For the text-containing cell, return its midpoint in [X, Y] coordinate format. 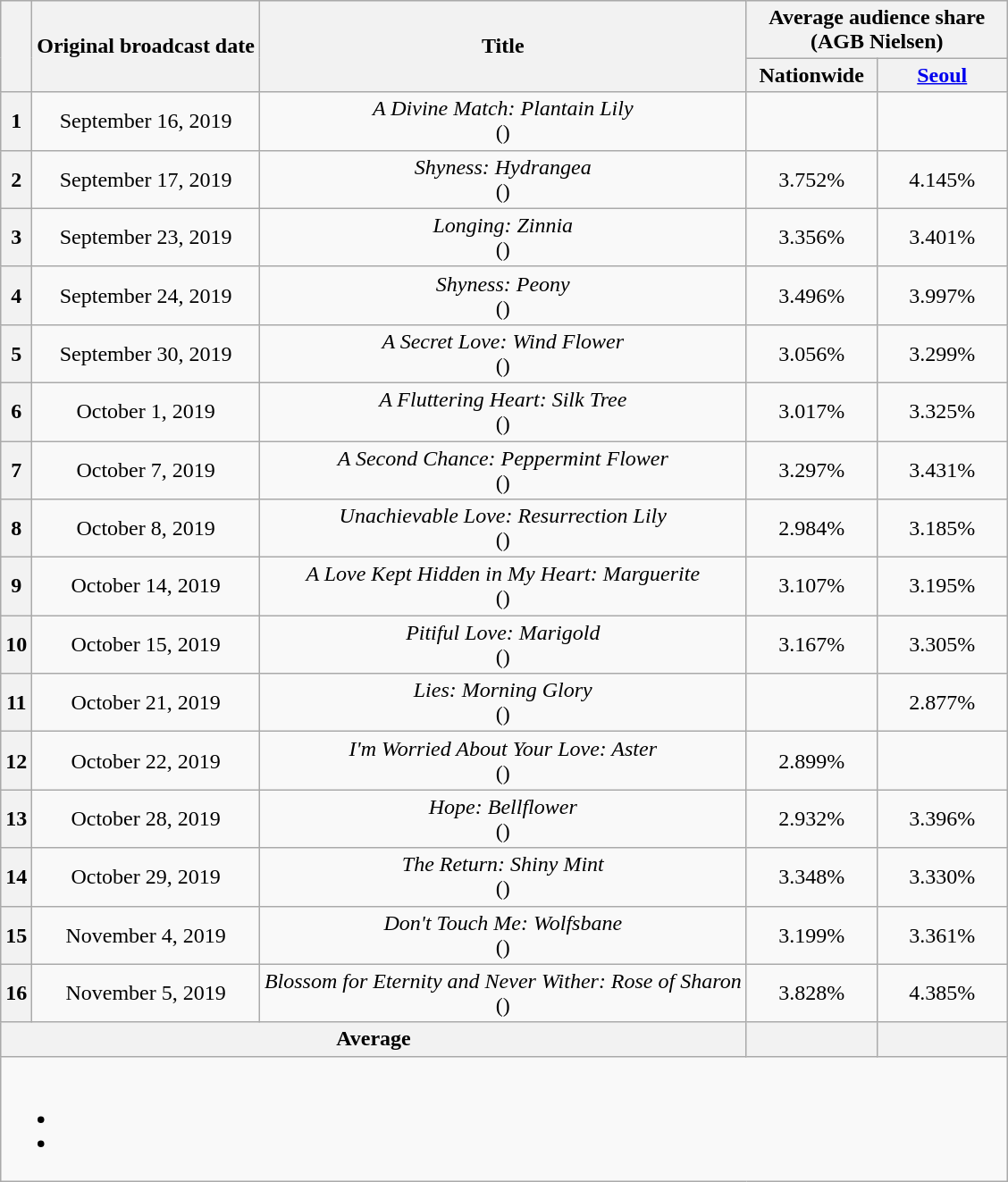
Blossom for Eternity and Never Wither: Rose of Sharon() [502, 993]
Title [502, 46]
3.431% [942, 470]
September 17, 2019 [147, 179]
October 22, 2019 [147, 761]
14 [16, 877]
9 [16, 586]
3.305% [942, 645]
3.348% [811, 877]
The Return: Shiny Mint() [502, 877]
10 [16, 645]
3.401% [942, 238]
3.297% [811, 470]
5 [16, 354]
11 [16, 702]
October 7, 2019 [147, 470]
3.396% [942, 818]
A Secret Love: Wind Flower() [502, 354]
3.017% [811, 411]
Average audience share(AGB Nielsen) [877, 29]
September 23, 2019 [147, 238]
3.199% [811, 935]
Unachievable Love: Resurrection Lily() [502, 529]
3.056% [811, 354]
3 [16, 238]
3.361% [942, 935]
3.496% [811, 295]
4.145% [942, 179]
Original broadcast date [147, 46]
16 [16, 993]
A Second Chance: Peppermint Flower() [502, 470]
3.299% [942, 354]
November 4, 2019 [147, 935]
4 [16, 295]
3.107% [811, 586]
1 [16, 122]
3.828% [811, 993]
October 8, 2019 [147, 529]
2.877% [942, 702]
Shyness: Peony() [502, 295]
September 16, 2019 [147, 122]
2.899% [811, 761]
Don't Touch Me: Wolfsbane() [502, 935]
Pitiful Love: Marigold() [502, 645]
4.385% [942, 993]
6 [16, 411]
2 [16, 179]
November 5, 2019 [147, 993]
3.356% [811, 238]
3.997% [942, 295]
A Divine Match: Plantain Lily() [502, 122]
3.167% [811, 645]
3.325% [942, 411]
A Fluttering Heart: Silk Tree() [502, 411]
Longing: Zinnia() [502, 238]
Seoul [942, 75]
Hope: Bellflower() [502, 818]
3.752% [811, 179]
October 15, 2019 [147, 645]
3.330% [942, 877]
8 [16, 529]
3.185% [942, 529]
Average [374, 1039]
Shyness: Hydrangea() [502, 179]
3.195% [942, 586]
Nationwide [811, 75]
13 [16, 818]
October 14, 2019 [147, 586]
October 21, 2019 [147, 702]
2.932% [811, 818]
September 24, 2019 [147, 295]
October 1, 2019 [147, 411]
15 [16, 935]
2.984% [811, 529]
I'm Worried About Your Love: Aster() [502, 761]
A Love Kept Hidden in My Heart: Marguerite() [502, 586]
7 [16, 470]
12 [16, 761]
October 28, 2019 [147, 818]
October 29, 2019 [147, 877]
Lies: Morning Glory() [502, 702]
September 30, 2019 [147, 354]
